Capture the cell that displays the provided text and extract its [x, y] central coordinate. 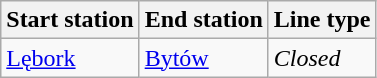
Line type [322, 20]
Bytów [204, 58]
Closed [322, 58]
Start station [70, 20]
Lębork [70, 58]
End station [204, 20]
